Search for the cell housing the specified text and yield its [x, y] center coordinate. 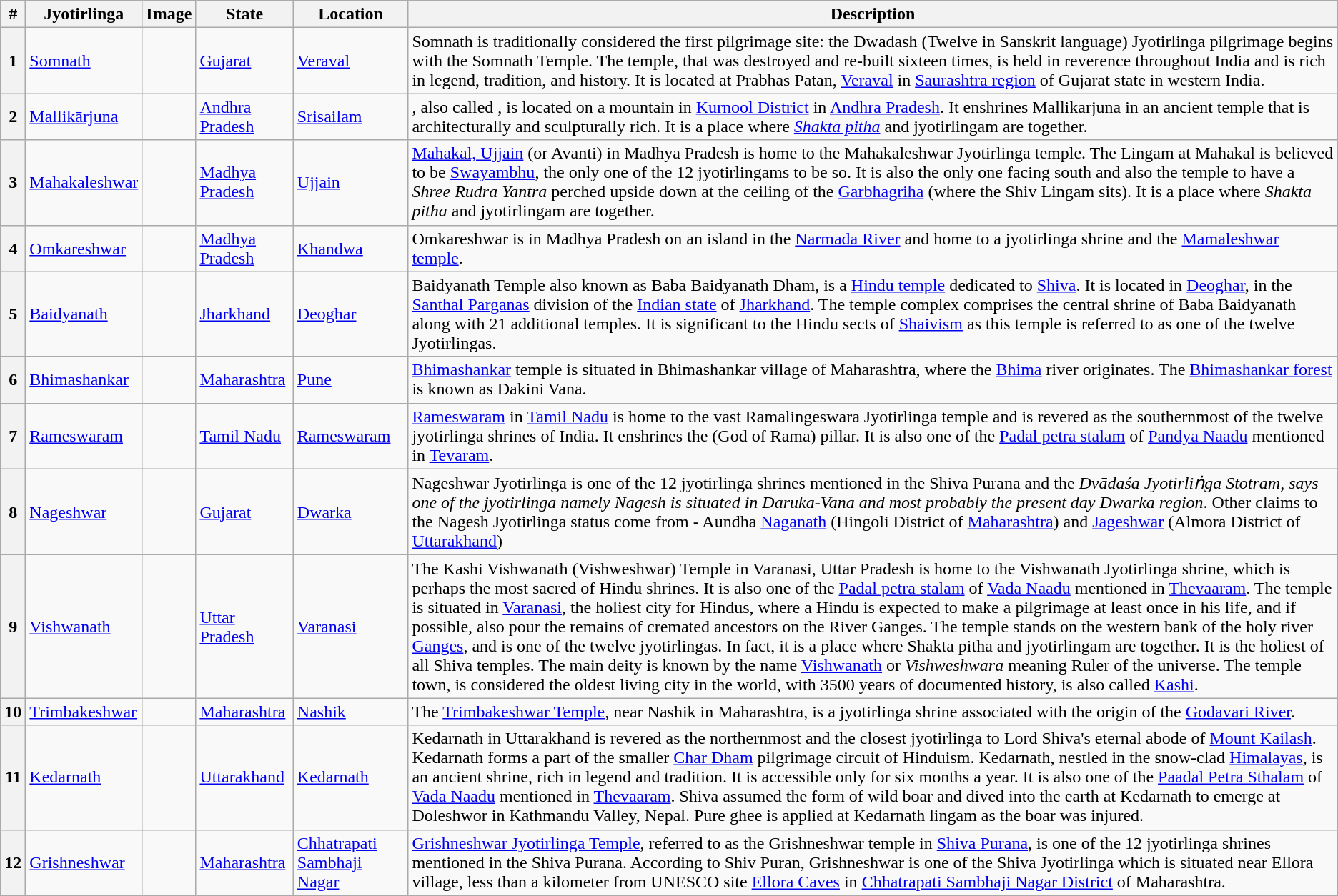
Baidyanath [84, 314]
8 [13, 512]
Chhatrapati Sambhaji Nagar [350, 862]
Trimbakeshwar [84, 712]
Dwarka [350, 512]
Nashik [350, 712]
Omkareshwar [84, 249]
Description [873, 14]
Tamil Nadu [244, 436]
Jyotirlinga [84, 14]
Grishneshwar [84, 862]
Vishwanath [84, 627]
5 [13, 314]
6 [13, 380]
1 [13, 61]
9 [13, 627]
Mallikārjuna [84, 117]
State [244, 14]
Ujjain [350, 183]
3 [13, 183]
4 [13, 249]
Omkareshwar is in Madhya Pradesh on an island in the Narmada River and home to a jyotirlinga shrine and the Mamaleshwar temple. [873, 249]
Mahakaleshwar [84, 183]
# [13, 14]
Jharkhand [244, 314]
Andhra Pradesh [244, 117]
10 [13, 712]
The Trimbakeshwar Temple, near Nashik in Maharashtra, is a jyotirlinga shrine associated with the origin of the Godavari River. [873, 712]
Srisailam [350, 117]
Pune [350, 380]
Nageshwar [84, 512]
Deoghar [350, 314]
Khandwa [350, 249]
7 [13, 436]
12 [13, 862]
Uttarakhand [244, 777]
Veraval [350, 61]
Bhimashankar [84, 380]
Uttar Pradesh [244, 627]
Somnath [84, 61]
Location [350, 14]
11 [13, 777]
2 [13, 117]
Image [169, 14]
Varanasi [350, 627]
